For the text-containing cell, return its midpoint in (X, Y) coordinate format. 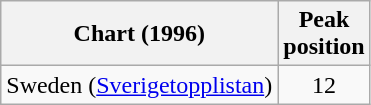
12 (324, 85)
Chart (1996) (140, 34)
Sweden (Sverigetopplistan) (140, 85)
Peakposition (324, 34)
